Detect which cell encompasses the target text, then output its (X, Y) center coordinate. 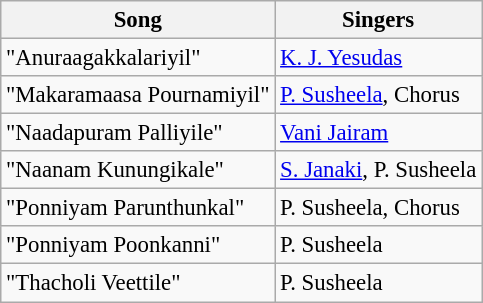
Singers (378, 20)
"Anuraagakkalariyil" (138, 58)
Vani Jairam (378, 133)
K. J. Yesudas (378, 58)
S. Janaki, P. Susheela (378, 170)
"Ponniyam Poonkanni" (138, 245)
"Ponniyam Parunthunkal" (138, 208)
"Makaramaasa Pournamiyil" (138, 95)
Song (138, 20)
"Thacholi Veettile" (138, 283)
"Naanam Kunungikale" (138, 170)
"Naadapuram Palliyile" (138, 133)
